Provide the (X, Y) coordinate of the cell's center where the given text is located.  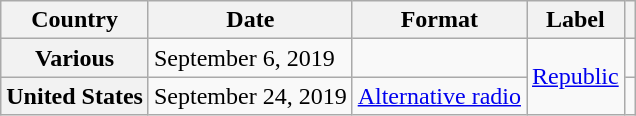
Country (75, 20)
Various (75, 58)
United States (75, 96)
Republic (575, 77)
Alternative radio (439, 96)
Label (575, 20)
Format (439, 20)
September 24, 2019 (250, 96)
September 6, 2019 (250, 58)
Date (250, 20)
